For the text-containing cell, return its midpoint in [X, Y] coordinate format. 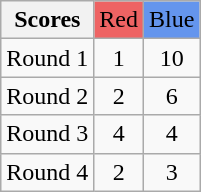
Round 1 [48, 58]
10 [172, 58]
Round 4 [48, 172]
6 [172, 96]
Scores [48, 20]
1 [119, 58]
3 [172, 172]
Red [119, 20]
Round 3 [48, 134]
Blue [172, 20]
Round 2 [48, 96]
